Pinpoint the cell where the given text exists, returning its (X, Y) midpoint coordinate. 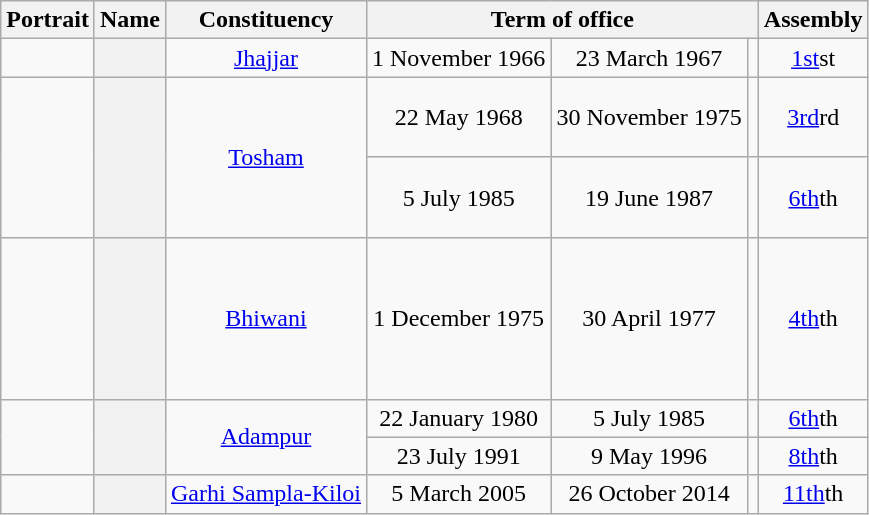
1 November 1966 (458, 58)
9 May 1996 (649, 456)
Assembly (813, 20)
Adampur (266, 437)
Garhi Sampla-Kiloi (266, 494)
22 May 1968 (458, 118)
Portrait (48, 20)
5 March 2005 (458, 494)
Tosham (266, 158)
Constituency (266, 20)
8thth (813, 456)
30 November 1975 (649, 118)
3rdrd (813, 118)
26 October 2014 (649, 494)
1stst (813, 58)
22 January 1980 (458, 418)
Term of office (562, 20)
23 July 1991 (458, 456)
Name (130, 20)
19 June 1987 (649, 198)
4thth (813, 318)
23 March 1967 (649, 58)
Bhiwani (266, 318)
Jhajjar (266, 58)
1 December 1975 (458, 318)
11thth (813, 494)
30 April 1977 (649, 318)
